Detect which cell encompasses the target text, then output its [X, Y] center coordinate. 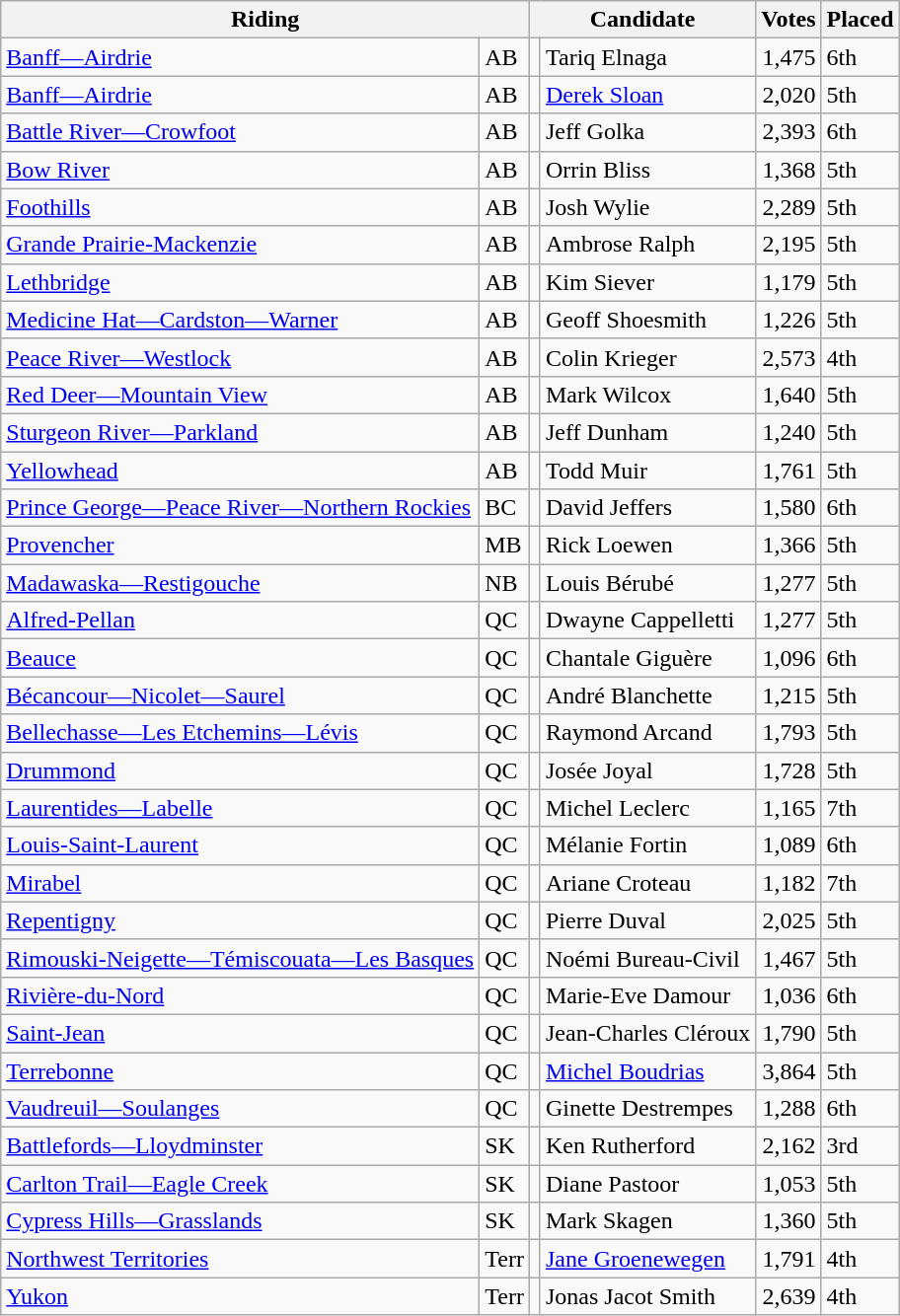
Jonas Jacot Smith [647, 1296]
2,195 [788, 245]
Drummond [241, 770]
1,580 [788, 508]
Bow River [241, 170]
1,728 [788, 770]
Rivière-du-Nord [241, 995]
1,640 [788, 395]
Battlefords—Lloydminster [241, 1146]
NB [505, 583]
Rimouski-Neigette—Témiscouata—Les Basques [241, 958]
1,096 [788, 658]
2,025 [788, 920]
Mirabel [241, 883]
Votes [788, 20]
Marie-Eve Damour [647, 995]
Madawaska—Restigouche [241, 583]
1,761 [788, 471]
1,182 [788, 883]
Michel Leclerc [647, 808]
Ken Rutherford [647, 1146]
Derek Sloan [647, 95]
1,368 [788, 170]
Ariane Croteau [647, 883]
MB [505, 546]
2,639 [788, 1296]
Mark Wilcox [647, 395]
1,366 [788, 546]
Josh Wylie [647, 207]
Terrebonne [241, 1070]
Louis-Saint-Laurent [241, 845]
Sturgeon River—Parkland [241, 432]
Prince George—Peace River—Northern Rockies [241, 508]
Repentigny [241, 920]
3,864 [788, 1070]
Diane Pastoor [647, 1184]
1,288 [788, 1109]
André Blanchette [647, 695]
Rick Loewen [647, 546]
Grande Prairie-Mackenzie [241, 245]
Mélanie Fortin [647, 845]
Northwest Territories [241, 1259]
Jeff Golka [647, 132]
1,791 [788, 1259]
Battle River—Crowfoot [241, 132]
Ginette Destrempes [647, 1109]
Provencher [241, 546]
Mark Skagen [647, 1221]
Peace River—Westlock [241, 357]
2,289 [788, 207]
Tariq Elnaga [647, 57]
1,226 [788, 320]
Louis Bérubé [647, 583]
3rd [861, 1146]
Candidate [641, 20]
1,360 [788, 1221]
2,393 [788, 132]
Vaudreuil—Soulanges [241, 1109]
1,793 [788, 733]
Jane Groenewegen [647, 1259]
Dwayne Cappelletti [647, 621]
1,790 [788, 1033]
Chantale Giguère [647, 658]
Ambrose Ralph [647, 245]
Beauce [241, 658]
Medicine Hat—Cardston—Warner [241, 320]
Orrin Bliss [647, 170]
Colin Krieger [647, 357]
1,475 [788, 57]
Michel Boudrias [647, 1070]
Placed [861, 20]
Pierre Duval [647, 920]
Bellechasse—Les Etchemins—Lévis [241, 733]
1,179 [788, 282]
Raymond Arcand [647, 733]
BC [505, 508]
1,240 [788, 432]
2,020 [788, 95]
1,467 [788, 958]
Todd Muir [647, 471]
1,165 [788, 808]
Geoff Shoesmith [647, 320]
Noémi Bureau-Civil [647, 958]
Lethbridge [241, 282]
2,162 [788, 1146]
1,053 [788, 1184]
Riding [265, 20]
Kim Siever [647, 282]
2,573 [788, 357]
David Jeffers [647, 508]
Red Deer—Mountain View [241, 395]
Cypress Hills—Grasslands [241, 1221]
1,215 [788, 695]
Bécancour—Nicolet—Saurel [241, 695]
Carlton Trail—Eagle Creek [241, 1184]
Yukon [241, 1296]
Saint-Jean [241, 1033]
Laurentides—Labelle [241, 808]
Jeff Dunham [647, 432]
Alfred-Pellan [241, 621]
Josée Joyal [647, 770]
1,089 [788, 845]
Yellowhead [241, 471]
Jean-Charles Cléroux [647, 1033]
Foothills [241, 207]
1,036 [788, 995]
